Pinpoint the cell where the given text exists, returning its (x, y) midpoint coordinate. 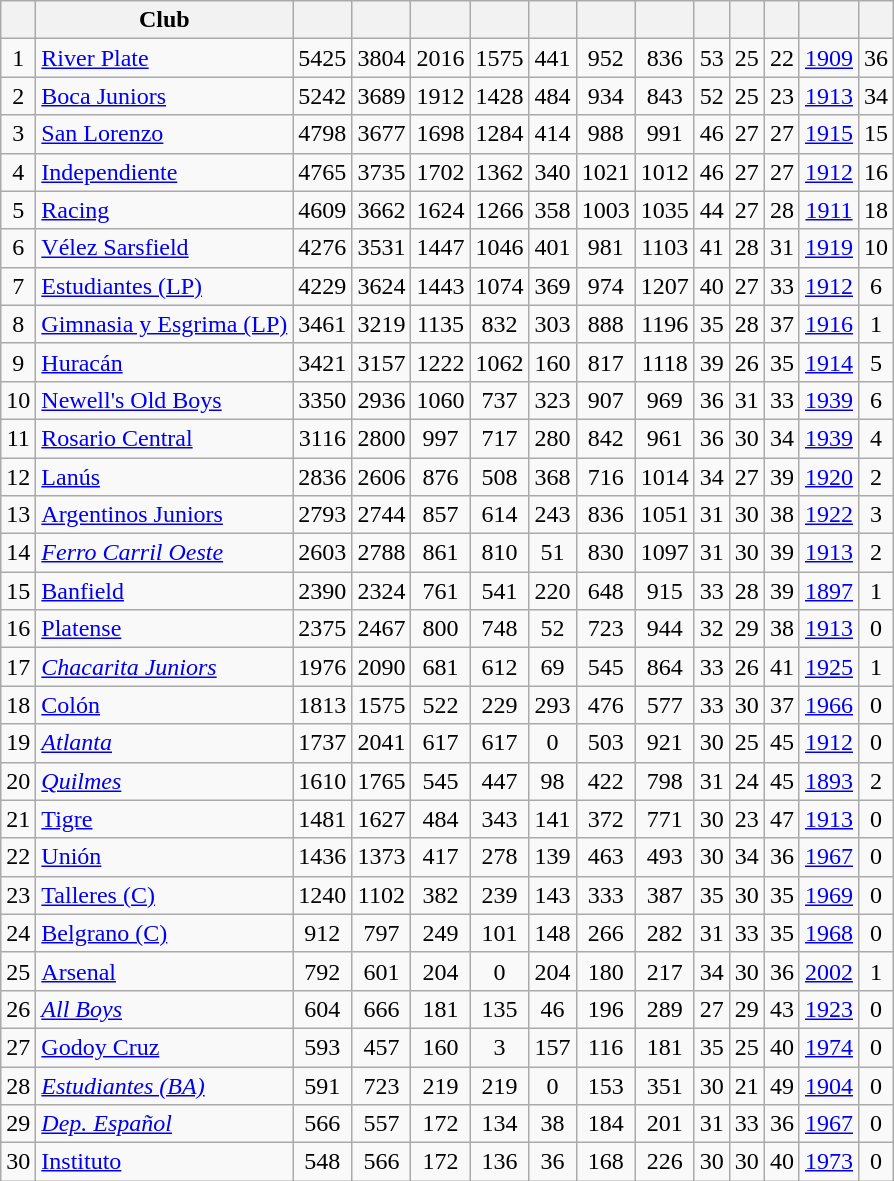
1266 (500, 210)
143 (552, 895)
969 (664, 400)
3531 (382, 248)
1610 (322, 781)
1362 (500, 172)
921 (664, 743)
1897 (828, 591)
716 (606, 477)
180 (606, 971)
557 (382, 1124)
2375 (322, 629)
907 (606, 400)
139 (552, 857)
134 (500, 1124)
681 (440, 667)
503 (606, 743)
1443 (440, 286)
2793 (322, 515)
293 (552, 705)
1051 (664, 515)
944 (664, 629)
Quilmes (164, 781)
666 (382, 1009)
3662 (382, 210)
San Lorenzo (164, 134)
289 (664, 1009)
1003 (606, 210)
2016 (440, 58)
832 (500, 324)
101 (500, 933)
Banfield (164, 591)
1447 (440, 248)
Godoy Cruz (164, 1047)
Estudiantes (LP) (164, 286)
69 (552, 667)
797 (382, 933)
1624 (440, 210)
771 (664, 819)
351 (664, 1085)
3804 (382, 58)
876 (440, 477)
991 (664, 134)
1222 (440, 362)
1240 (322, 895)
974 (606, 286)
Racing (164, 210)
988 (606, 134)
Vélez Sarsfield (164, 248)
3677 (382, 134)
447 (500, 781)
32 (712, 629)
1373 (382, 857)
3624 (382, 286)
1102 (382, 895)
476 (606, 705)
1922 (828, 515)
Lanús (164, 477)
1969 (828, 895)
2744 (382, 515)
Argentinos Juniors (164, 515)
3735 (382, 172)
220 (552, 591)
51 (552, 553)
761 (440, 591)
1035 (664, 210)
541 (500, 591)
303 (552, 324)
493 (664, 857)
612 (500, 667)
1915 (828, 134)
981 (606, 248)
148 (552, 933)
1765 (382, 781)
417 (440, 857)
3350 (322, 400)
1021 (606, 172)
3461 (322, 324)
843 (664, 96)
372 (606, 819)
369 (552, 286)
Colón (164, 705)
Talleres (C) (164, 895)
44 (712, 210)
98 (552, 781)
888 (606, 324)
Estudiantes (BA) (164, 1085)
53 (712, 58)
1737 (322, 743)
1923 (828, 1009)
Dep. Español (164, 1124)
4609 (322, 210)
3219 (382, 324)
1062 (500, 362)
2390 (322, 591)
1974 (828, 1047)
1925 (828, 667)
9 (18, 362)
961 (664, 438)
997 (440, 438)
830 (606, 553)
604 (322, 1009)
737 (500, 400)
1097 (664, 553)
1284 (500, 134)
522 (440, 705)
3116 (322, 438)
1904 (828, 1085)
842 (606, 438)
Instituto (164, 1162)
861 (440, 553)
Newell's Old Boys (164, 400)
8 (18, 324)
401 (552, 248)
Club (164, 20)
1014 (664, 477)
Independiente (164, 172)
1207 (664, 286)
141 (552, 819)
857 (440, 515)
548 (322, 1162)
280 (552, 438)
157 (552, 1047)
243 (552, 515)
1973 (828, 1162)
1481 (322, 819)
Unión (164, 857)
2836 (322, 477)
817 (606, 362)
239 (500, 895)
1916 (828, 324)
577 (664, 705)
1976 (322, 667)
11 (18, 438)
136 (500, 1162)
4229 (322, 286)
49 (782, 1085)
153 (606, 1085)
168 (606, 1162)
1118 (664, 362)
4276 (322, 248)
2090 (382, 667)
1103 (664, 248)
648 (606, 591)
810 (500, 553)
116 (606, 1047)
Ferro Carril Oeste (164, 553)
441 (552, 58)
422 (606, 781)
1911 (828, 210)
798 (664, 781)
5425 (322, 58)
229 (500, 705)
217 (664, 971)
614 (500, 515)
1196 (664, 324)
333 (606, 895)
Gimnasia y Esgrima (LP) (164, 324)
13 (18, 515)
7 (18, 286)
Arsenal (164, 971)
1909 (828, 58)
Rosario Central (164, 438)
1966 (828, 705)
201 (664, 1124)
2936 (382, 400)
43 (782, 1009)
1074 (500, 286)
387 (664, 895)
Huracán (164, 362)
1436 (322, 857)
1968 (828, 933)
591 (322, 1085)
3689 (382, 96)
340 (552, 172)
282 (664, 933)
14 (18, 553)
249 (440, 933)
184 (606, 1124)
382 (440, 895)
1813 (322, 705)
1920 (828, 477)
1893 (828, 781)
414 (552, 134)
323 (552, 400)
601 (382, 971)
1698 (440, 134)
Belgrano (C) (164, 933)
800 (440, 629)
717 (500, 438)
17 (18, 667)
20 (18, 781)
508 (500, 477)
1428 (500, 96)
1914 (828, 362)
135 (500, 1009)
2800 (382, 438)
1627 (382, 819)
2603 (322, 553)
2788 (382, 553)
952 (606, 58)
1046 (500, 248)
4798 (322, 134)
2002 (828, 971)
Atlanta (164, 743)
196 (606, 1009)
2606 (382, 477)
2041 (382, 743)
343 (500, 819)
River Plate (164, 58)
1012 (664, 172)
5242 (322, 96)
All Boys (164, 1009)
368 (552, 477)
226 (664, 1162)
Chacarita Juniors (164, 667)
47 (782, 819)
Platense (164, 629)
912 (322, 933)
864 (664, 667)
3421 (322, 362)
1702 (440, 172)
266 (606, 933)
1135 (440, 324)
2324 (382, 591)
457 (382, 1047)
4765 (322, 172)
278 (500, 857)
Tigre (164, 819)
1919 (828, 248)
593 (322, 1047)
463 (606, 857)
12 (18, 477)
2467 (382, 629)
748 (500, 629)
Boca Juniors (164, 96)
934 (606, 96)
1060 (440, 400)
358 (552, 210)
3157 (382, 362)
915 (664, 591)
792 (322, 971)
19 (18, 743)
